Return the [x, y] coordinate for the center point of the cell that contains the specified text.  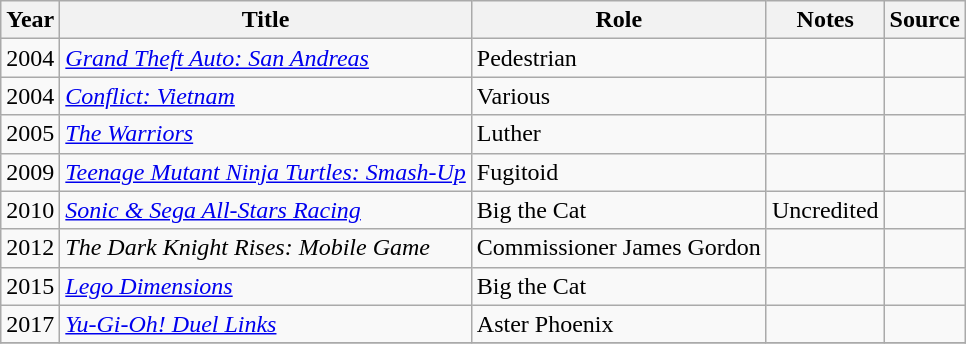
Grand Theft Auto: San Andreas [266, 58]
2009 [30, 172]
Commissioner James Gordon [618, 248]
Uncredited [825, 210]
The Warriors [266, 134]
2015 [30, 286]
Notes [825, 20]
2017 [30, 324]
Title [266, 20]
Sonic & Sega All-Stars Racing [266, 210]
Lego Dimensions [266, 286]
Role [618, 20]
2012 [30, 248]
The Dark Knight Rises: Mobile Game [266, 248]
Fugitoid [618, 172]
Conflict: Vietnam [266, 96]
2010 [30, 210]
Yu-Gi-Oh! Duel Links [266, 324]
Year [30, 20]
Pedestrian [618, 58]
Luther [618, 134]
2005 [30, 134]
Teenage Mutant Ninja Turtles: Smash-Up [266, 172]
Various [618, 96]
Aster Phoenix [618, 324]
Source [924, 20]
